Capture the cell that displays the provided text and extract its (x, y) central coordinate. 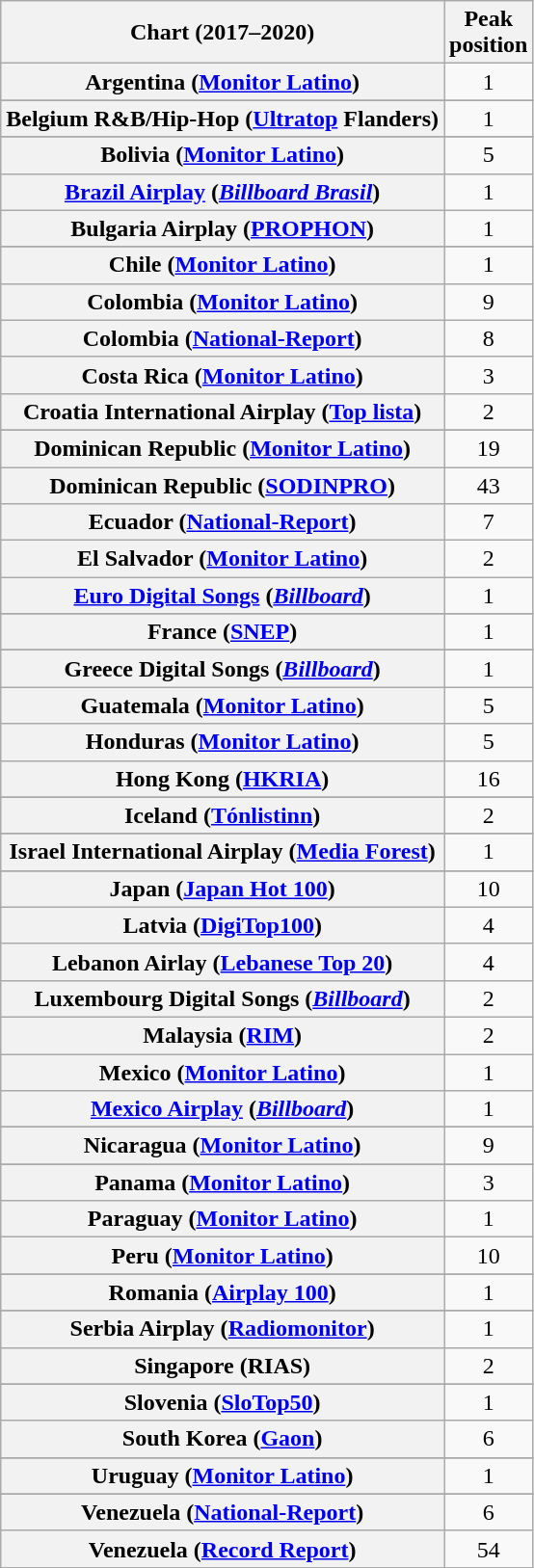
Latvia (DigiTop100) (223, 925)
Peak position (488, 33)
Mexico (Monitor Latino) (223, 1073)
Malaysia (RIM) (223, 1035)
19 (488, 448)
Bolivia (Monitor Latino) (223, 155)
Brazil Airplay (Billboard Brasil) (223, 192)
Lebanon Airlay (Lebanese Top 20) (223, 962)
Japan (Japan Hot 100) (223, 889)
54 (488, 1549)
Luxembourg Digital Songs (Billboard) (223, 998)
South Korea (Gaon) (223, 1439)
Dominican Republic (SODINPRO) (223, 485)
Mexico Airplay (Billboard) (223, 1109)
Singapore (RIAS) (223, 1366)
Venezuela (Record Report) (223, 1549)
El Salvador (Monitor Latino) (223, 559)
Venezuela (National-Report) (223, 1512)
Chart (2017–2020) (223, 33)
Colombia (National-Report) (223, 338)
7 (488, 522)
France (SNEP) (223, 632)
Belgium R&B/Hip-Hop (Ultratop Flanders) (223, 119)
8 (488, 338)
Croatia International Airplay (Top lista) (223, 412)
Argentina (Monitor Latino) (223, 82)
Peru (Monitor Latino) (223, 1256)
16 (488, 779)
Euro Digital Songs (Billboard) (223, 596)
Slovenia (SloTop50) (223, 1402)
Panama (Monitor Latino) (223, 1183)
Romania (Airplay 100) (223, 1292)
Colombia (Monitor Latino) (223, 302)
Chile (Monitor Latino) (223, 265)
Guatemala (Monitor Latino) (223, 705)
Ecuador (National-Report) (223, 522)
Hong Kong (HKRIA) (223, 779)
Dominican Republic (Monitor Latino) (223, 448)
Iceland (Tónlistinn) (223, 815)
Serbia Airplay (Radiomonitor) (223, 1329)
Nicaragua (Monitor Latino) (223, 1146)
Bulgaria Airplay (PROPHON) (223, 228)
43 (488, 485)
Costa Rica (Monitor Latino) (223, 375)
Paraguay (Monitor Latino) (223, 1219)
Greece Digital Songs (Billboard) (223, 669)
Uruguay (Monitor Latino) (223, 1475)
Israel International Airplay (Media Forest) (223, 852)
Honduras (Monitor Latino) (223, 742)
